Search for the cell housing the specified text and yield its [x, y] center coordinate. 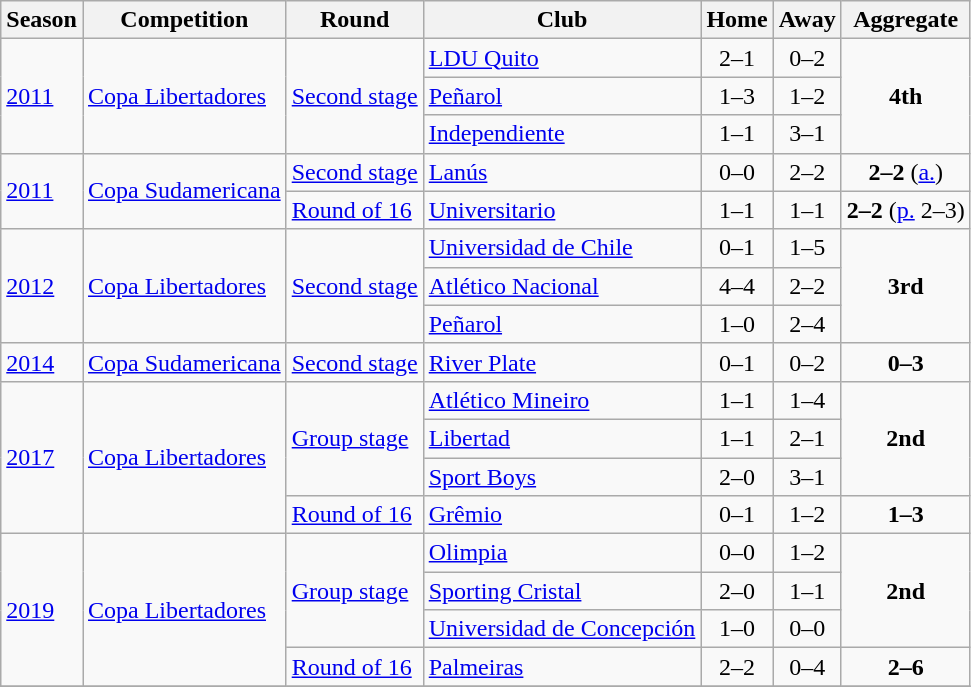
2–6 [906, 667]
Sporting Cristal [562, 591]
4–4 [737, 286]
4th [906, 96]
Atlético Nacional [562, 286]
River Plate [562, 362]
Universidad de Concepción [562, 629]
Away [807, 20]
Club [562, 20]
LDU Quito [562, 58]
Olimpia [562, 553]
2–2 (a.) [906, 172]
2017 [42, 457]
Independiente [562, 134]
1–4 [807, 400]
Lanús [562, 172]
Competition [184, 20]
2014 [42, 362]
Atlético Mineiro [562, 400]
Universidad de Chile [562, 248]
Universitario [562, 210]
Round [354, 20]
1–5 [807, 248]
0–3 [906, 362]
2–4 [807, 324]
Season [42, 20]
3rd [906, 286]
Palmeiras [562, 667]
0–4 [807, 667]
Sport Boys [562, 477]
Home [737, 20]
Grêmio [562, 515]
2019 [42, 610]
Libertad [562, 438]
2–2 (p. 2–3) [906, 210]
2012 [42, 286]
Aggregate [906, 20]
